Search for the cell housing the specified text and yield its [x, y] center coordinate. 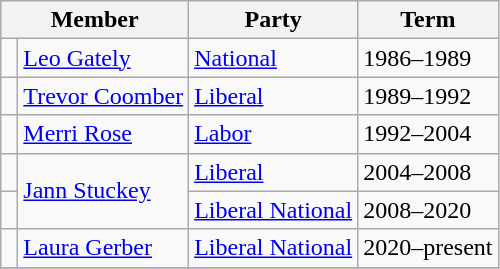
Merri Rose [104, 134]
National [274, 58]
1986–1989 [428, 58]
2020–present [428, 248]
Laura Gerber [104, 248]
2008–2020 [428, 210]
Trevor Coomber [104, 96]
Member [95, 20]
Labor [274, 134]
Leo Gately [104, 58]
2004–2008 [428, 172]
Jann Stuckey [104, 191]
Party [274, 20]
1992–2004 [428, 134]
Term [428, 20]
1989–1992 [428, 96]
